Detect which cell encompasses the target text, then output its [X, Y] center coordinate. 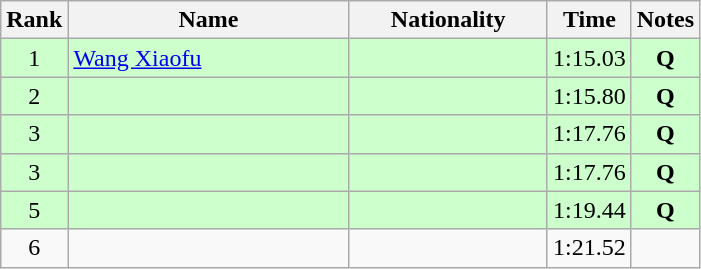
Nationality [448, 20]
Rank [34, 20]
1 [34, 58]
1:15.80 [589, 96]
5 [34, 210]
1:15.03 [589, 58]
Notes [665, 20]
6 [34, 248]
1:19.44 [589, 210]
2 [34, 96]
1:21.52 [589, 248]
Wang Xiaofu [208, 58]
Name [208, 20]
Time [589, 20]
